Find where the given text appears and provide that cell's center as (x, y) coordinate. 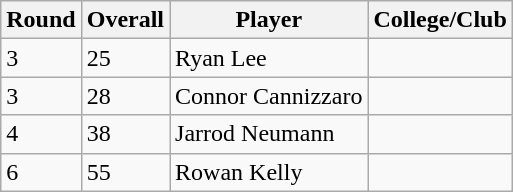
55 (125, 172)
Rowan Kelly (269, 172)
28 (125, 96)
6 (41, 172)
Player (269, 20)
Connor Cannizzaro (269, 96)
4 (41, 134)
38 (125, 134)
Overall (125, 20)
Jarrod Neumann (269, 134)
Round (41, 20)
Ryan Lee (269, 58)
College/Club (440, 20)
25 (125, 58)
